Find where the given text appears and provide that cell's center as (x, y) coordinate. 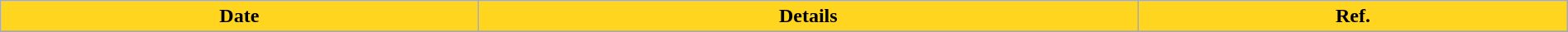
Details (809, 16)
Ref. (1353, 16)
Date (240, 16)
